Find where the given text appears and provide that cell's center as [X, Y] coordinate. 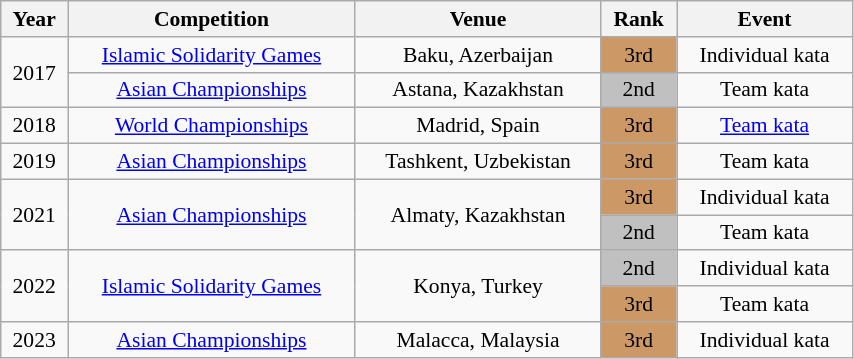
Rank [639, 19]
Venue [478, 19]
Competition [212, 19]
Malacca, Malaysia [478, 340]
Madrid, Spain [478, 126]
Tashkent, Uzbekistan [478, 162]
2022 [34, 286]
Baku, Azerbaijan [478, 55]
2021 [34, 214]
Astana, Kazakhstan [478, 90]
Konya, Turkey [478, 286]
Almaty, Kazakhstan [478, 214]
2017 [34, 72]
Year [34, 19]
2018 [34, 126]
2019 [34, 162]
Event [765, 19]
World Championships [212, 126]
2023 [34, 340]
